Identify which cell holds the provided text, then report its (X, Y) central coordinate. 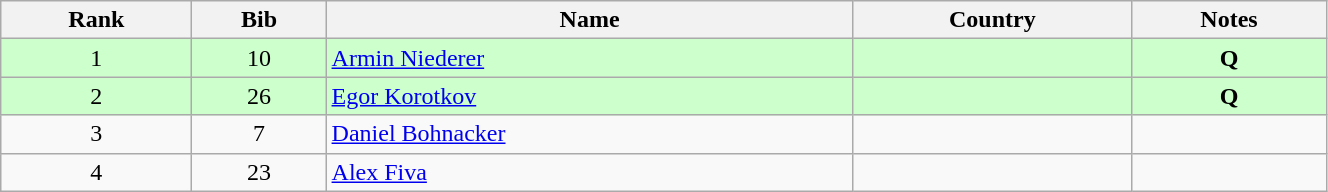
Armin Niederer (590, 58)
10 (259, 58)
23 (259, 172)
3 (96, 134)
Alex Fiva (590, 172)
1 (96, 58)
26 (259, 96)
Country (992, 20)
Bib (259, 20)
Notes (1230, 20)
2 (96, 96)
Egor Korotkov (590, 96)
Name (590, 20)
Daniel Bohnacker (590, 134)
4 (96, 172)
7 (259, 134)
Rank (96, 20)
